Return (x, y) of the center of cell containing provided text 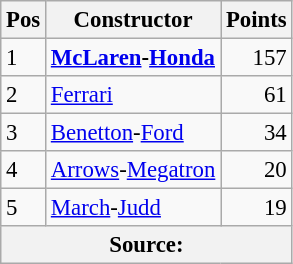
34 (256, 133)
Arrows-Megatron (134, 170)
Constructor (134, 20)
McLaren-Honda (134, 58)
157 (256, 58)
61 (256, 95)
Points (256, 20)
1 (24, 58)
19 (256, 208)
4 (24, 170)
Pos (24, 20)
Ferrari (134, 95)
5 (24, 208)
20 (256, 170)
3 (24, 133)
2 (24, 95)
Source: (146, 245)
Benetton-Ford (134, 133)
March-Judd (134, 208)
